Capture the cell that displays the provided text and extract its [X, Y] central coordinate. 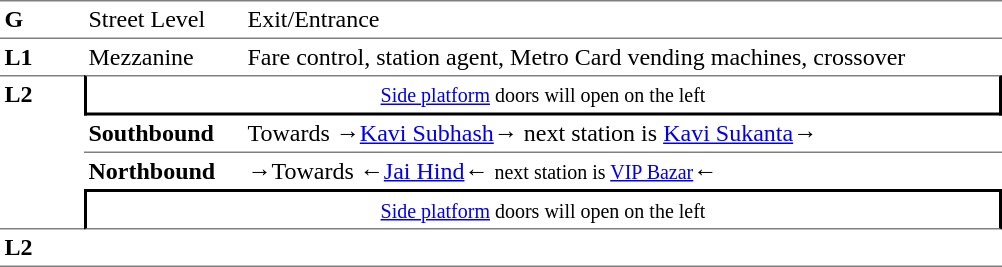
L2 [42, 152]
Fare control, station agent, Metro Card vending machines, crossover [622, 57]
G [42, 20]
→Towards ←Jai Hind← next station is VIP Bazar← [622, 171]
Northbound [164, 171]
Street Level [164, 20]
Mezzanine [164, 57]
Towards →Kavi Subhash→ next station is Kavi Sukanta→ [622, 135]
L1 [42, 57]
Exit/Entrance [622, 20]
Southbound [164, 135]
